Output the (x, y) coordinate of the center of the cell containing the given text.  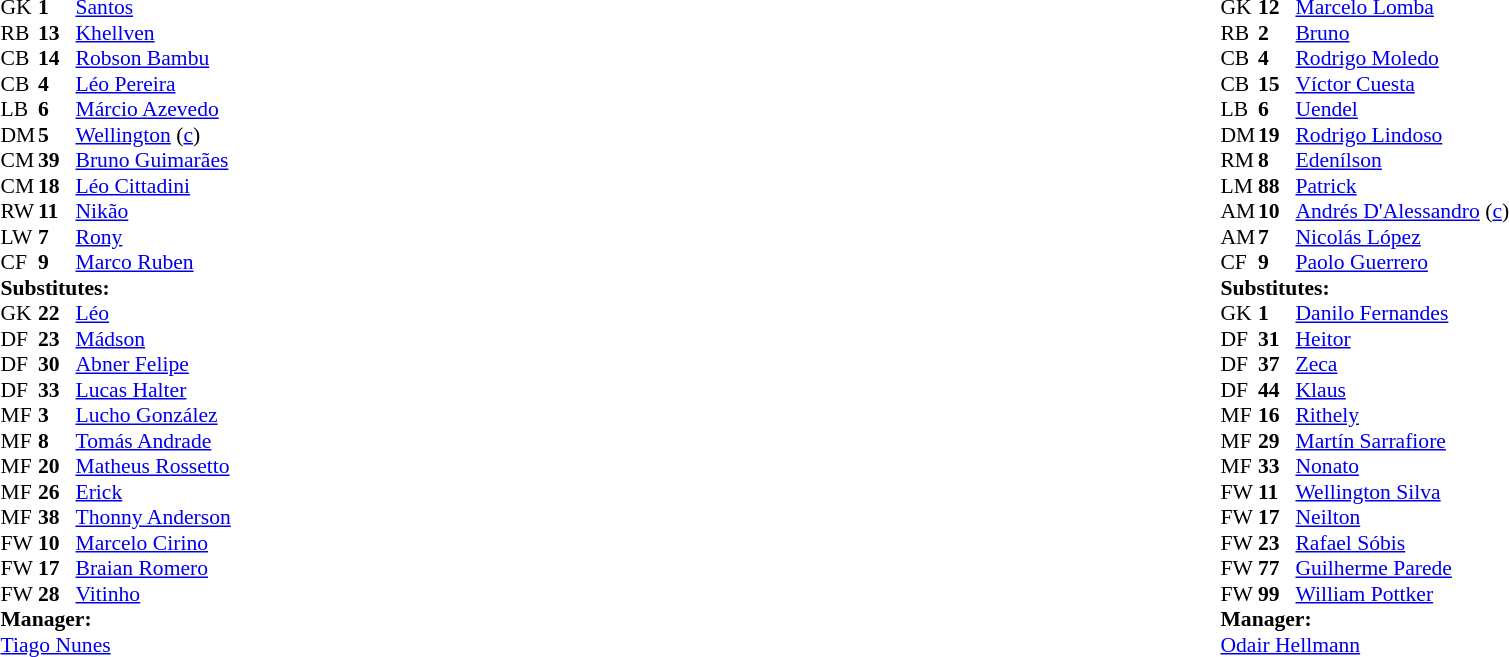
29 (1277, 441)
Wellington (c) (154, 135)
RW (19, 211)
Lucho González (154, 415)
Márcio Azevedo (154, 109)
Danilo Fernandes (1402, 313)
88 (1277, 186)
LM (1239, 186)
Paolo Guerrero (1402, 263)
38 (57, 517)
Klaus (1402, 390)
39 (57, 161)
Nonato (1402, 467)
RM (1239, 161)
Zeca (1402, 365)
Neilton (1402, 517)
30 (57, 365)
Léo Pereira (154, 84)
Matheus Rossetto (154, 467)
Nicolás López (1402, 237)
Nikão (154, 211)
15 (1277, 84)
Braian Romero (154, 569)
Khellven (154, 33)
Bruno (1402, 33)
Wellington Silva (1402, 492)
Erick (154, 492)
3 (57, 415)
Mádson (154, 339)
Patrick (1402, 186)
Robson Bambu (154, 59)
1 (1277, 313)
16 (1277, 415)
Abner Felipe (154, 365)
19 (1277, 135)
Thonny Anderson (154, 517)
Heitor (1402, 339)
Rodrigo Lindoso (1402, 135)
Martín Sarrafiore (1402, 441)
Rony (154, 237)
Marcelo Cirino (154, 543)
13 (57, 33)
37 (1277, 365)
Lucas Halter (154, 390)
31 (1277, 339)
Marco Ruben (154, 263)
Edenílson (1402, 161)
Bruno Guimarães (154, 161)
77 (1277, 569)
Rodrigo Moledo (1402, 59)
44 (1277, 390)
22 (57, 313)
Rafael Sóbis (1402, 543)
Guilherme Parede (1402, 569)
5 (57, 135)
99 (1277, 594)
Víctor Cuesta (1402, 84)
LW (19, 237)
Léo Cittadini (154, 186)
18 (57, 186)
Vitinho (154, 594)
2 (1277, 33)
28 (57, 594)
Tomás Andrade (154, 441)
Uendel (1402, 109)
26 (57, 492)
20 (57, 467)
Léo (154, 313)
14 (57, 59)
Andrés D'Alessandro (c) (1402, 211)
Rithely (1402, 415)
William Pottker (1402, 594)
